Capture the cell that displays the provided text and extract its (X, Y) central coordinate. 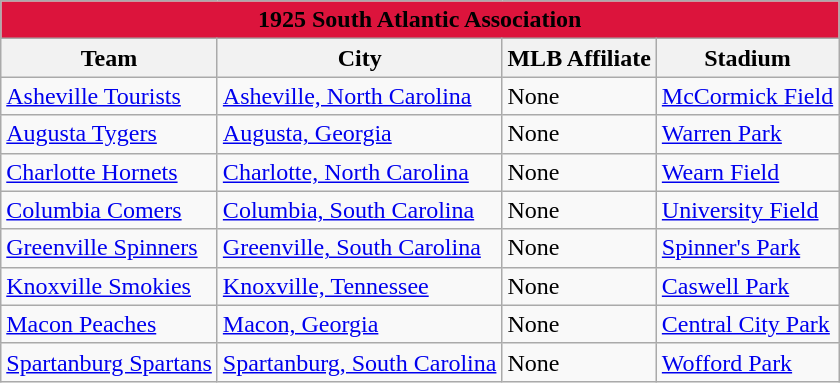
Spinner's Park (747, 248)
1925 South Atlantic Association (420, 20)
Charlotte Hornets (110, 172)
Augusta, Georgia (360, 134)
Greenville, South Carolina (360, 248)
Spartanburg Spartans (110, 362)
Warren Park (747, 134)
McCormick Field (747, 96)
Macon, Georgia (360, 324)
Knoxville Smokies (110, 286)
Charlotte, North Carolina (360, 172)
Spartanburg, South Carolina (360, 362)
Macon Peaches (110, 324)
Greenville Spinners (110, 248)
City (360, 58)
Caswell Park (747, 286)
Team (110, 58)
Stadium (747, 58)
Wofford Park (747, 362)
Asheville, North Carolina (360, 96)
Knoxville, Tennessee (360, 286)
Columbia Comers (110, 210)
University Field (747, 210)
Columbia, South Carolina (360, 210)
MLB Affiliate (579, 58)
Central City Park (747, 324)
Asheville Tourists (110, 96)
Wearn Field (747, 172)
Augusta Tygers (110, 134)
